Extract the [X, Y] coordinate from the center of the cell holding the provided text.  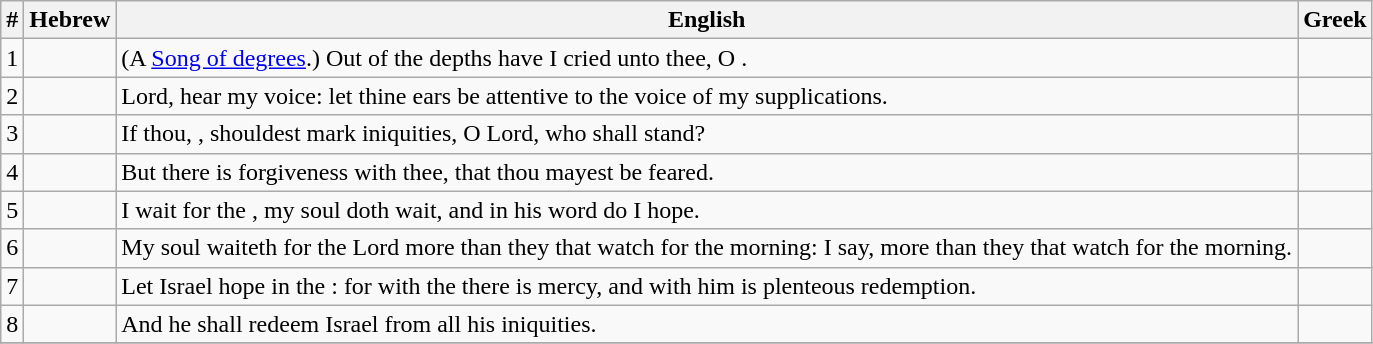
Greek [1336, 20]
If thou, , shouldest mark iniquities, O Lord, who shall stand? [707, 134]
7 [12, 286]
6 [12, 248]
1 [12, 58]
Lord, hear my voice: let thine ears be attentive to the voice of my supplications. [707, 96]
Let Israel hope in the : for with the there is mercy, and with him is plenteous redemption. [707, 286]
5 [12, 210]
Hebrew [70, 20]
And he shall redeem Israel from all his iniquities. [707, 324]
2 [12, 96]
3 [12, 134]
8 [12, 324]
4 [12, 172]
But there is forgiveness with thee, that thou mayest be feared. [707, 172]
I wait for the , my soul doth wait, and in his word do I hope. [707, 210]
My soul waiteth for the Lord more than they that watch for the morning: I say, more than they that watch for the morning. [707, 248]
(A Song of degrees.) Out of the depths have I cried unto thee, O . [707, 58]
# [12, 20]
English [707, 20]
